Extract the [X, Y] coordinate from the center of the cell holding the provided text.  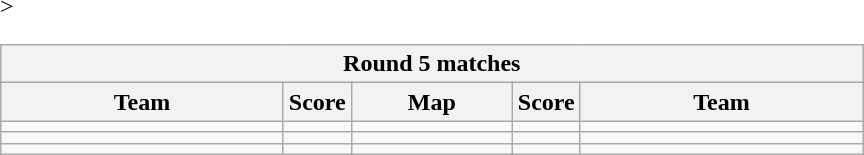
Round 5 matches [432, 64]
Map [432, 102]
